Capture the cell that displays the provided text and extract its [X, Y] central coordinate. 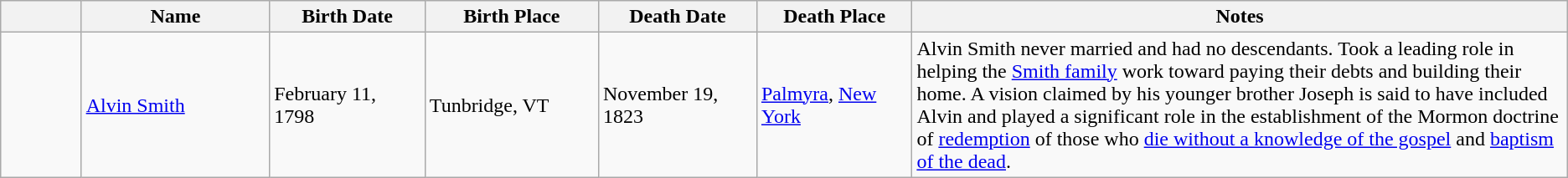
Death Date [677, 17]
Alvin Smith [176, 105]
Birth Place [511, 17]
Name [176, 17]
Palmyra, New York [834, 105]
Tunbridge, VT [511, 105]
Birth Date [348, 17]
Notes [1240, 17]
Death Place [834, 17]
February 11, 1798 [348, 105]
November 19, 1823 [677, 105]
